Pinpoint the cell where the given text exists, returning its [x, y] midpoint coordinate. 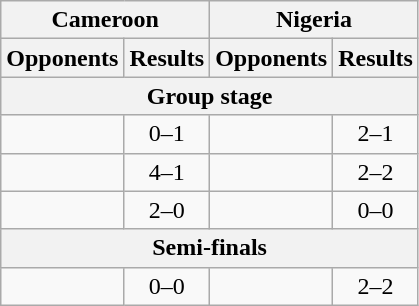
0–1 [167, 134]
2–1 [376, 134]
2–0 [167, 210]
4–1 [167, 172]
Cameroon [106, 20]
Nigeria [314, 20]
Semi-finals [210, 248]
Group stage [210, 96]
